Identify which cell holds the provided text, then report its (X, Y) central coordinate. 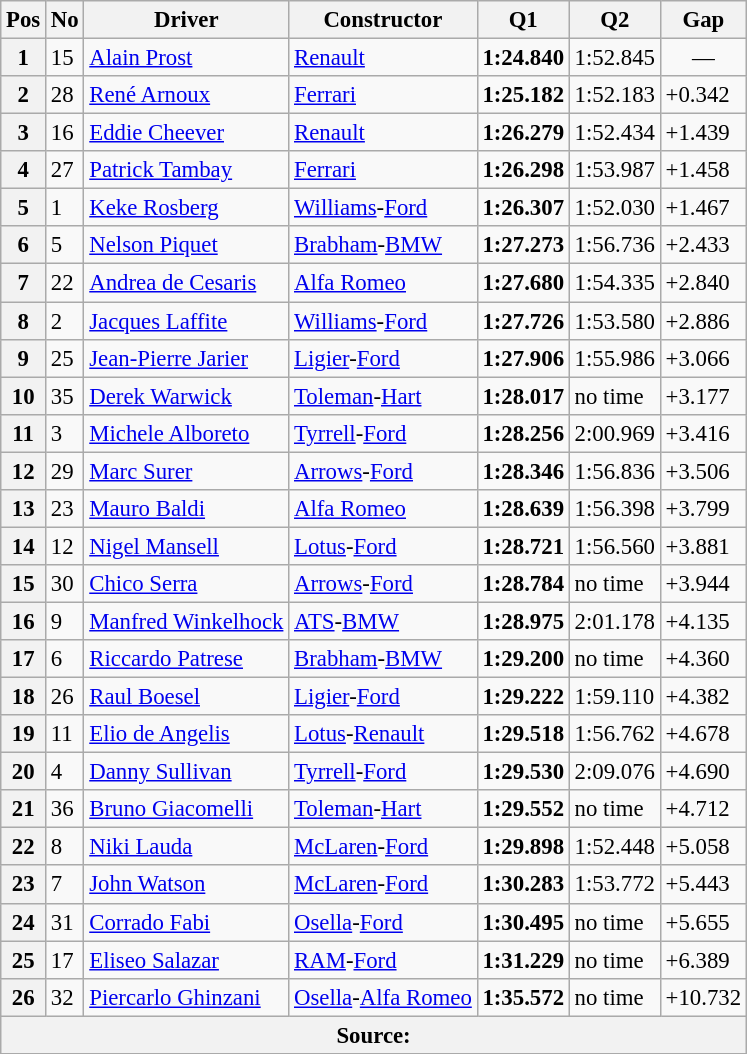
1:26.279 (523, 133)
+4.382 (703, 697)
Osella-Alfa Romeo (383, 997)
+3.066 (703, 358)
1:52.845 (614, 58)
Driver (186, 20)
+3.881 (703, 546)
1:27.906 (523, 358)
18 (24, 697)
13 (24, 509)
2:09.076 (614, 772)
+3.416 (703, 433)
2:00.969 (614, 433)
Eddie Cheever (186, 133)
Nelson Piquet (186, 245)
+5.655 (703, 922)
1:28.721 (523, 546)
1:29.222 (523, 697)
1:26.298 (523, 170)
Patrick Tambay (186, 170)
35 (65, 396)
Danny Sullivan (186, 772)
+2.886 (703, 321)
+5.443 (703, 885)
Pos (24, 20)
Piercarlo Ghinzani (186, 997)
+2.840 (703, 283)
1:27.273 (523, 245)
1:27.726 (523, 321)
Gap (703, 20)
1:28.346 (523, 471)
— (703, 58)
1:53.772 (614, 885)
1:28.017 (523, 396)
Manfred Winkelhock (186, 621)
28 (65, 95)
1:56.762 (614, 734)
31 (65, 922)
No (65, 20)
1:31.229 (523, 960)
1:29.898 (523, 847)
+4.690 (703, 772)
1:56.398 (614, 509)
1:24.840 (523, 58)
21 (24, 809)
27 (65, 170)
36 (65, 809)
Constructor (383, 20)
1:53.580 (614, 321)
+5.058 (703, 847)
Lotus-Ford (383, 546)
Eliseo Salazar (186, 960)
1:56.736 (614, 245)
+0.342 (703, 95)
1:53.987 (614, 170)
1:59.110 (614, 697)
Osella-Ford (383, 922)
1:35.572 (523, 997)
1:27.680 (523, 283)
+4.135 (703, 621)
1:28.256 (523, 433)
1:29.530 (523, 772)
RAM-Ford (383, 960)
Q1 (523, 20)
Riccardo Patrese (186, 659)
+4.360 (703, 659)
24 (24, 922)
14 (24, 546)
1:29.518 (523, 734)
Niki Lauda (186, 847)
20 (24, 772)
1:28.639 (523, 509)
Q2 (614, 20)
1:52.448 (614, 847)
+3.799 (703, 509)
+3.944 (703, 584)
1:52.183 (614, 95)
+3.177 (703, 396)
+1.458 (703, 170)
Lotus-Renault (383, 734)
Bruno Giacomelli (186, 809)
1:25.182 (523, 95)
1:56.560 (614, 546)
+1.467 (703, 208)
+10.732 (703, 997)
Marc Surer (186, 471)
Raul Boesel (186, 697)
10 (24, 396)
+1.439 (703, 133)
Elio de Angelis (186, 734)
1:30.495 (523, 922)
John Watson (186, 885)
+2.433 (703, 245)
Jean-Pierre Jarier (186, 358)
Nigel Mansell (186, 546)
1:56.836 (614, 471)
René Arnoux (186, 95)
Derek Warwick (186, 396)
Keke Rosberg (186, 208)
1:54.335 (614, 283)
Mauro Baldi (186, 509)
Jacques Laffite (186, 321)
1:55.986 (614, 358)
1:28.975 (523, 621)
Corrado Fabi (186, 922)
1:29.552 (523, 809)
1:26.307 (523, 208)
+3.506 (703, 471)
+4.678 (703, 734)
30 (65, 584)
+6.389 (703, 960)
Michele Alboreto (186, 433)
1:28.784 (523, 584)
32 (65, 997)
1:29.200 (523, 659)
2:01.178 (614, 621)
Alain Prost (186, 58)
+4.712 (703, 809)
1:52.030 (614, 208)
Chico Serra (186, 584)
1:52.434 (614, 133)
29 (65, 471)
Andrea de Cesaris (186, 283)
Source: (374, 1035)
1:30.283 (523, 885)
19 (24, 734)
ATS-BMW (383, 621)
